Extract the (X, Y) coordinate from the center of the cell holding the provided text.  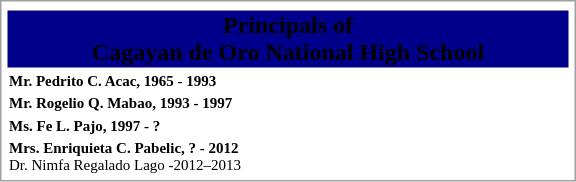
Mr. Pedrito C. Acac, 1965 - 1993 (288, 80)
Mr. Rogelio Q. Mabao, 1993 - 1997 (288, 103)
Mrs. Enriquieta C. Pabelic, ? - 2012Dr. Nimfa Regalado Lago -2012–2013 (288, 156)
Ms. Fe L. Pajo, 1997 - ? (288, 126)
Principals of Cagayan de Oro National High School (288, 38)
